For the text-containing cell, return its midpoint in (x, y) coordinate format. 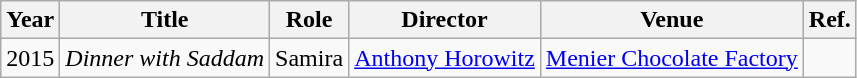
Menier Chocolate Factory (672, 58)
Year (30, 20)
2015 (30, 58)
Anthony Horowitz (445, 58)
Role (310, 20)
Venue (672, 20)
Ref. (830, 20)
Samira (310, 58)
Title (165, 20)
Director (445, 20)
Dinner with Saddam (165, 58)
